Extract the [X, Y] coordinate from the center of the cell holding the provided text.  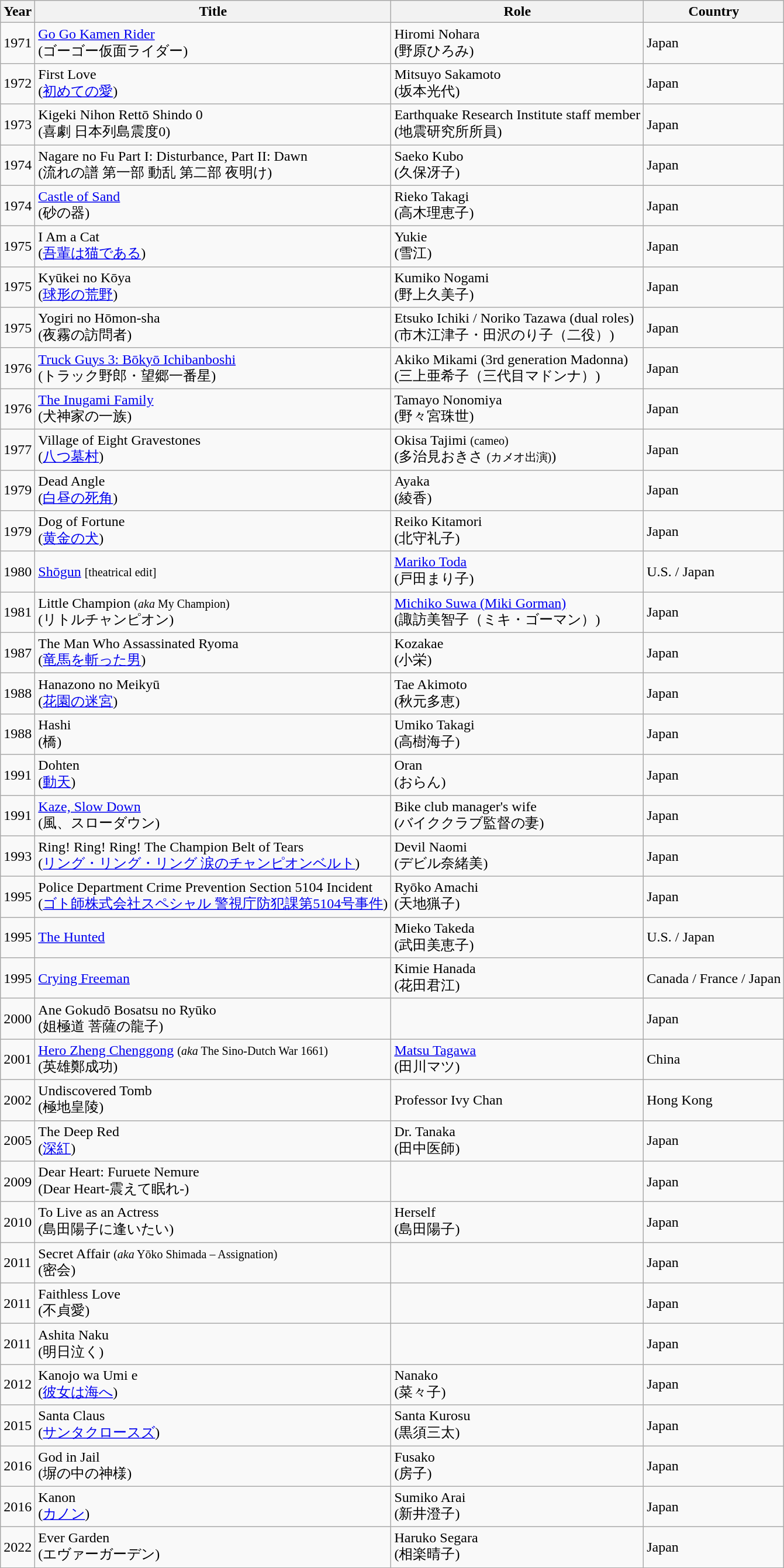
Kanojo wa Umi e(彼女は海へ) [213, 1384]
Rieko Takagi(高木理恵子) [517, 206]
Etsuko Ichiki / Noriko Tazawa (dual roles)(市木江津子・田沢のり子（二役）) [517, 328]
Devil Naomi(デビル奈緒美) [517, 856]
1977 [18, 449]
Little Champion (aka My Champion)(リトルチャンピオン) [213, 612]
1972 [18, 84]
Matsu Tagawa(田川マツ) [517, 1060]
Nagare no Fu Part I: Disturbance, Part II: Dawn(流れの譜 第一部 動乱 第二部 夜明け) [213, 165]
2010 [18, 1222]
2015 [18, 1425]
Professor Ivy Chan [517, 1100]
Faithless Love(不貞愛) [213, 1303]
Ayaka(綾香) [517, 490]
Santa Claus(サンタクロースズ) [213, 1425]
Ever Garden(エヴァーガーデン) [213, 1548]
Mariko Toda(戸田まり子) [517, 572]
Dog of Fortune(黄金の犬) [213, 531]
Yogiri no Hōmon-sha(夜霧の訪問者) [213, 328]
Canada / France / Japan [714, 978]
Castle of Sand(砂の器) [213, 206]
2000 [18, 1019]
Mieko Takeda(武田美恵子) [517, 937]
Umiko Takagi(高樹海子) [517, 734]
Dead Angle(白昼の死角) [213, 490]
God in Jail(塀の中の神様) [213, 1466]
Tamayo Nonomiya(野々宮珠世) [517, 409]
Michiko Suwa (Miki Gorman)(諏訪美智子（ミキ・ゴーマン）) [517, 612]
1993 [18, 856]
Fusako(房子) [517, 1466]
China [714, 1060]
Ashita Naku(明日泣く) [213, 1344]
Hashi(橋) [213, 734]
Mitsuyo Sakamoto(坂本光代) [517, 84]
Kumiko Nogami(野上久美子) [517, 287]
I Am a Cat(吾輩は猫である) [213, 247]
The Deep Red(深紅) [213, 1141]
1971 [18, 43]
Kyūkei no Kōya(球形の荒野) [213, 287]
Yukie(雪江) [517, 247]
Village of Eight Gravestones(八つ墓村) [213, 449]
2012 [18, 1384]
First Love(初めての愛) [213, 84]
Akiko Mikami (3rd generation Madonna)(三上亜希子（三代目マドンナ）) [517, 368]
Country [714, 12]
Year [18, 12]
Kanon(カノン) [213, 1507]
Undiscovered Tomb(極地皇陵) [213, 1100]
Hanazono no Meikyū(花園の迷宮) [213, 694]
To Live as an Actress(島田陽子に逢いたい) [213, 1222]
Dohten(動天) [213, 775]
Nanako(菜々子) [517, 1384]
2001 [18, 1060]
Ring! Ring! Ring! The Champion Belt of Tears(リング・リング・リング 涙のチャンピオンベルト) [213, 856]
Herself(島田陽子) [517, 1222]
Ryōko Amachi(天地猟子) [517, 897]
Hong Kong [714, 1100]
Go Go Kamen Rider(ゴーゴー仮面ライダー) [213, 43]
2009 [18, 1182]
Kozakae(小栄) [517, 653]
Secret Affair (aka Yōko Shimada – Assignation)(密会) [213, 1263]
Kimie Hanada(花田君江) [517, 978]
Hero Zheng Chenggong (aka The Sino-Dutch War 1661)(英雄鄭成功) [213, 1060]
Kigeki Nihon Rettō Shindo 0(喜劇 日本列島震度0) [213, 124]
Crying Freeman [213, 978]
Truck Guys 3: Bōkyō Ichibanboshi(トラック野郎・望郷一番星) [213, 368]
Sumiko Arai(新井澄子) [517, 1507]
2022 [18, 1548]
Kaze, Slow Down(風、スローダウン) [213, 815]
Role [517, 12]
Hiromi Nohara(野原ひろみ) [517, 43]
Oran(おらん) [517, 775]
Dr. Tanaka(田中医師) [517, 1141]
2002 [18, 1100]
1973 [18, 124]
Reiko Kitamori(北守礼子) [517, 531]
2005 [18, 1141]
Saeko Kubo(久保冴子) [517, 165]
The Inugami Family(犬神家の一族) [213, 409]
Dear Heart: Furuete Nemure(Dear Heart-震えて眠れ-) [213, 1182]
Earthquake Research Institute staff member(地震研究所所員) [517, 124]
The Man Who Assassinated Ryoma(竜馬を斬った男) [213, 653]
The Hunted [213, 937]
Okisa Tajimi (cameo)(多治見おきさ (カメオ出演)) [517, 449]
1980 [18, 572]
Police Department Crime Prevention Section 5104 Incident(ゴト師株式会社スペシャル 警視庁防犯課第5104号事件) [213, 897]
Ane Gokudō Bosatsu no Ryūko(姐極道 菩薩の龍子) [213, 1019]
1987 [18, 653]
Tae Akimoto(秋元多恵) [517, 694]
Haruko Segara(相楽晴子) [517, 1548]
1981 [18, 612]
Santa Kurosu(黒須三太) [517, 1425]
Title [213, 12]
Bike club manager's wife(バイククラブ監督の妻) [517, 815]
Shōgun [theatrical edit] [213, 572]
